Provide the (x, y) coordinate of the cell's center where the given text is located.  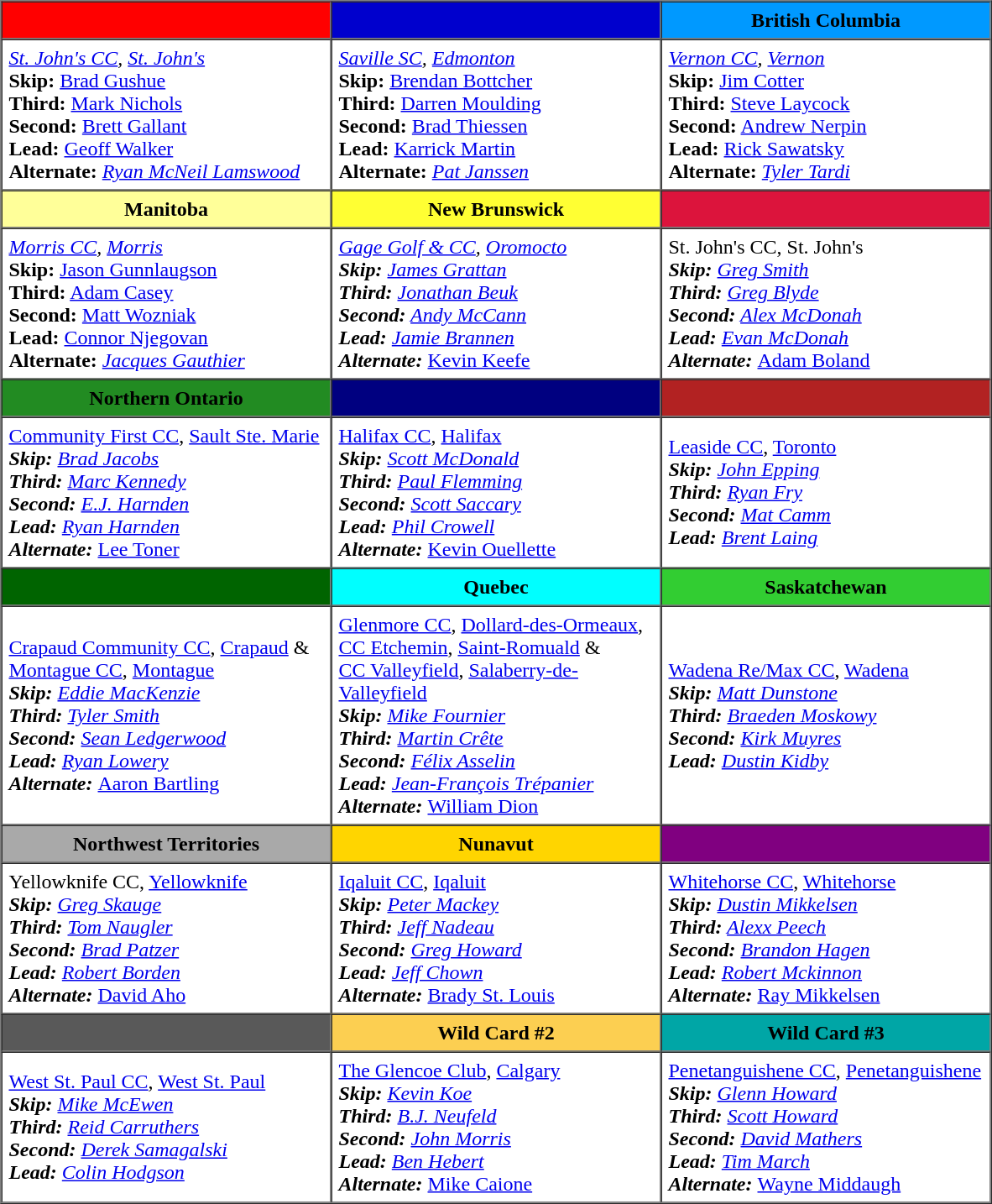
Wadena Re/Max CC, WadenaSkip: Matt Dunstone Third: Braeden Moskowy Second: Kirk Muyres Lead: Dustin Kidby (826, 715)
Community First CC, Sault Ste. MarieSkip: Brad Jacobs Third: Marc Kennedy Second: E.J. Harnden Lead: Ryan Harnden Alternate: Lee Toner (166, 492)
Northern Ontario (166, 398)
Penetanguishene CC, PenetanguisheneSkip: Glenn Howard Third: Scott Howard Second: David Mathers Lead: Tim March Alternate: Wayne Middaugh (826, 1127)
New Brunswick (495, 208)
Manitoba (166, 208)
Morris CC, MorrisSkip: Jason Gunnlaugson Third: Adam Casey Second: Matt Wozniak Lead: Connor Njegovan Alternate: Jacques Gauthier (166, 304)
Vernon CC, VernonSkip: Jim Cotter Third: Steve Laycock Second: Andrew Nerpin Lead: Rick Sawatsky Alternate: Tyler Tardi (826, 114)
Halifax CC, HalifaxSkip: Scott McDonald Third: Paul Flemming Second: Scott Saccary Lead: Phil Crowell Alternate: Kevin Ouellette (495, 492)
Yellowknife CC, YellowknifeSkip: Greg Skauge Third: Tom Naugler Second: Brad Patzer Lead: Robert Borden Alternate: David Aho (166, 939)
Leaside CC, TorontoSkip: John Epping Third: Ryan Fry Second: Mat Camm Lead: Brent Laing (826, 492)
British Columbia (826, 20)
Northwest Territories (166, 843)
Gage Golf & CC, OromoctoSkip: James Grattan Third: Jonathan Beuk Second: Andy McCann Lead: Jamie Brannen Alternate: Kevin Keefe (495, 304)
The Glencoe Club, CalgarySkip: Kevin Koe Third: B.J. Neufeld Second: John Morris Lead: Ben Hebert Alternate: Mike Caione (495, 1127)
Whitehorse CC, WhitehorseSkip: Dustin Mikkelsen Third: Alexx Peech Second: Brandon Hagen Lead: Robert Mckinnon Alternate: Ray Mikkelsen (826, 939)
Saskatchewan (826, 586)
Nunavut (495, 843)
St. John's CC, St. John'sSkip: Brad Gushue Third: Mark Nichols Second: Brett Gallant Lead: Geoff Walker Alternate: Ryan McNeil Lamswood (166, 114)
Wild Card #2 (495, 1033)
Saville SC, EdmontonSkip: Brendan Bottcher Third: Darren Moulding Second: Brad Thiessen Lead: Karrick Martin Alternate: Pat Janssen (495, 114)
Wild Card #3 (826, 1033)
West St. Paul CC, West St. PaulSkip: Mike McEwen Third: Reid Carruthers Second: Derek Samagalski Lead: Colin Hodgson (166, 1127)
Iqaluit CC, IqaluitSkip: Peter Mackey Third: Jeff Nadeau Second: Greg Howard Lead: Jeff Chown Alternate: Brady St. Louis (495, 939)
Quebec (495, 586)
St. John's CC, St. John'sSkip: Greg Smith Third: Greg Blyde Second: Alex McDonah Lead: Evan McDonah Alternate: Adam Boland (826, 304)
